Detect which cell encompasses the target text, then output its (X, Y) center coordinate. 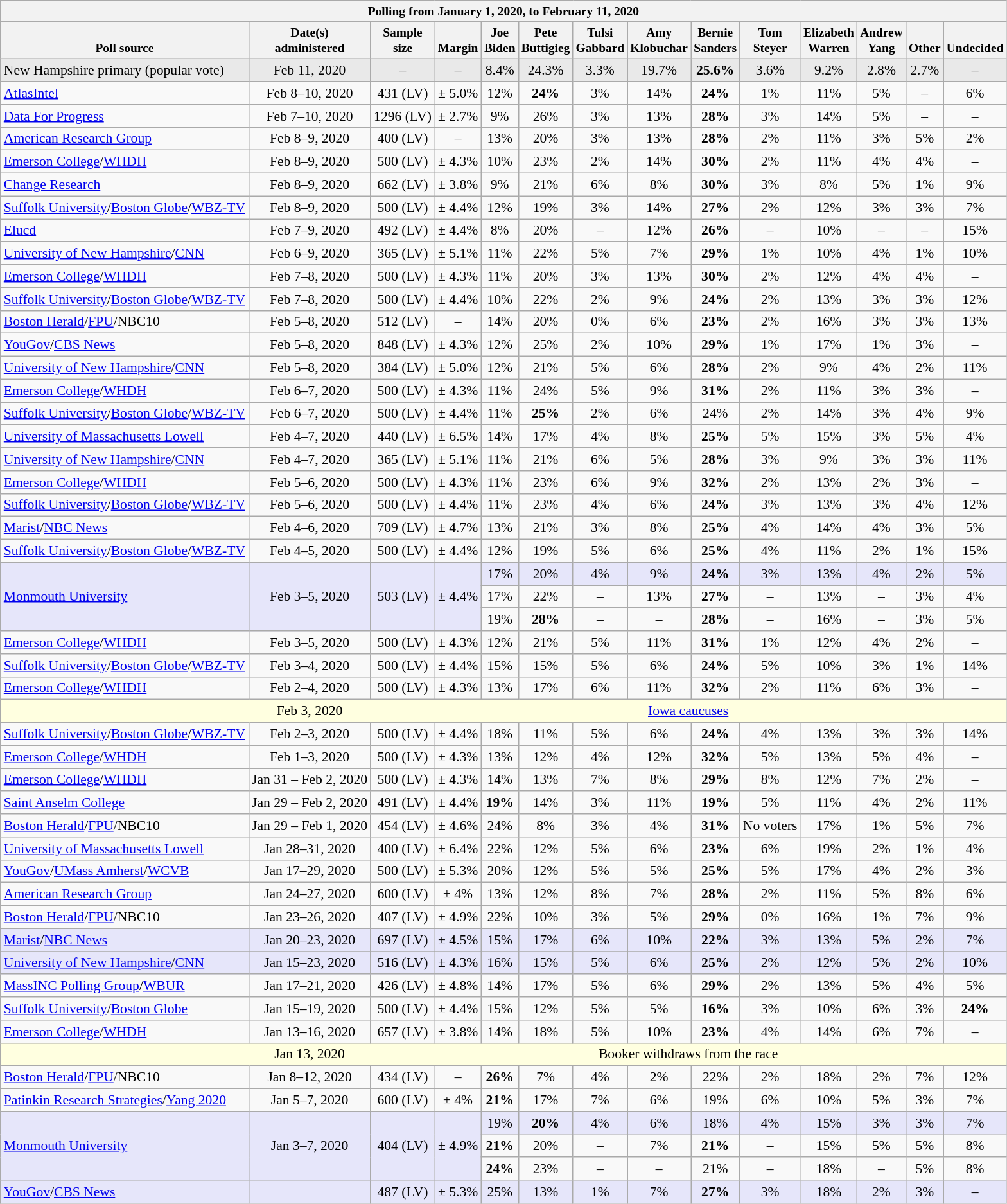
MassINC Polling Group/WBUR (125, 986)
± 6.4% (458, 849)
Saint Anselm College (125, 803)
Feb 8–10, 2020 (310, 93)
Patinkin Research Strategies/Yang 2020 (125, 1101)
2.7% (925, 71)
PeteButtigieg (546, 40)
Jan 28–31, 2020 (310, 849)
New Hampshire primary (popular vote) (125, 71)
431 (LV) (403, 93)
Jan 15–23, 2020 (310, 963)
407 (LV) (403, 917)
384 (LV) (403, 368)
TulsiGabbard (600, 40)
Suffolk University/Boston Globe (125, 1009)
Jan 24–27, 2020 (310, 894)
Jan 8–12, 2020 (310, 1077)
848 (LV) (403, 345)
Feb 4–6, 2020 (310, 528)
Feb 1–3, 2020 (310, 757)
Jan 13, 2020 (310, 1054)
ElizabethWarren (828, 40)
Jan 13–16, 2020 (310, 1032)
AndrewYang (882, 40)
YouGov/UMass Amherst/WCVB (125, 871)
512 (LV) (403, 322)
662 (LV) (403, 185)
709 (LV) (403, 528)
454 (LV) (403, 826)
Iowa caucuses (688, 711)
440 (LV) (403, 437)
Jan 29 – Feb 2, 2020 (310, 803)
BernieSanders (715, 40)
Feb 2–3, 2020 (310, 734)
492 (LV) (403, 231)
Jan 17–29, 2020 (310, 871)
± 2.7% (458, 116)
1296 (LV) (403, 116)
AmyKlobuchar (659, 40)
2.8% (882, 71)
Feb 3–4, 2020 (310, 666)
19.7% (659, 71)
Change Research (125, 185)
434 (LV) (403, 1077)
Feb 11, 2020 (310, 71)
25.6% (715, 71)
503 (LV) (403, 596)
Jan 20–23, 2020 (310, 940)
3.6% (771, 71)
Jan 17–21, 2020 (310, 986)
Poll source (125, 40)
24.3% (546, 71)
Jan 23–26, 2020 (310, 917)
3.3% (600, 71)
487 (LV) (403, 1192)
Feb 7–9, 2020 (310, 231)
Undecided (975, 40)
Polling from January 1, 2020, to February 11, 2020 (503, 12)
± 6.5% (458, 437)
516 (LV) (403, 963)
657 (LV) (403, 1032)
8.4% (500, 71)
Other (925, 40)
Booker withdraws from the race (688, 1054)
± 4.5% (458, 940)
Elucd (125, 231)
Jan 15–19, 2020 (310, 1009)
Jan 5–7, 2020 (310, 1101)
± 4.7% (458, 528)
Feb 4–5, 2020 (310, 551)
TomSteyer (771, 40)
Margin (458, 40)
Date(s)administered (310, 40)
9.2% (828, 71)
± 4.6% (458, 826)
491 (LV) (403, 803)
426 (LV) (403, 986)
Feb 3, 2020 (310, 711)
Samplesize (403, 40)
AtlasIntel (125, 93)
404 (LV) (403, 1146)
Feb 2–4, 2020 (310, 688)
Jan 29 – Feb 1, 2020 (310, 826)
± 4.8% (458, 986)
No voters (771, 826)
JoeBiden (500, 40)
Jan 3–7, 2020 (310, 1146)
Jan 31 – Feb 2, 2020 (310, 780)
697 (LV) (403, 940)
Data For Progress (125, 116)
Feb 6–9, 2020 (310, 254)
Feb 7–10, 2020 (310, 116)
